Pinpoint the cell where the given text exists, returning its (x, y) midpoint coordinate. 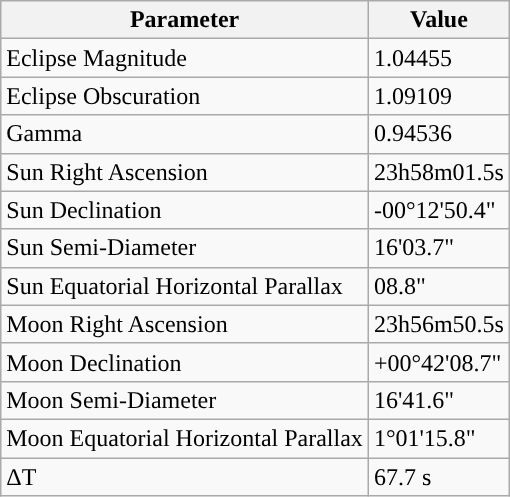
Moon Equatorial Horizontal Parallax (185, 438)
Parameter (185, 20)
1.04455 (438, 58)
Moon Declination (185, 362)
23h58m01.5s (438, 172)
67.7 s (438, 477)
0.94536 (438, 134)
16'41.6" (438, 400)
1°01'15.8" (438, 438)
+00°42'08.7" (438, 362)
16'03.7" (438, 248)
Moon Semi-Diameter (185, 400)
Moon Right Ascension (185, 324)
Eclipse Obscuration (185, 96)
Sun Declination (185, 210)
Eclipse Magnitude (185, 58)
08.8" (438, 286)
Gamma (185, 134)
Value (438, 20)
Sun Equatorial Horizontal Parallax (185, 286)
23h56m50.5s (438, 324)
Sun Semi-Diameter (185, 248)
Sun Right Ascension (185, 172)
ΔT (185, 477)
1.09109 (438, 96)
-00°12'50.4" (438, 210)
